For the text-containing cell, return its midpoint in [X, Y] coordinate format. 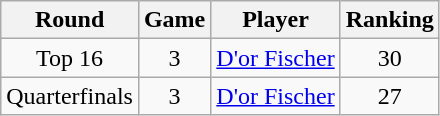
Quarterfinals [70, 96]
Top 16 [70, 58]
Player [276, 20]
27 [390, 96]
Game [174, 20]
Round [70, 20]
Ranking [390, 20]
30 [390, 58]
